Detect which cell encompasses the target text, then output its (X, Y) center coordinate. 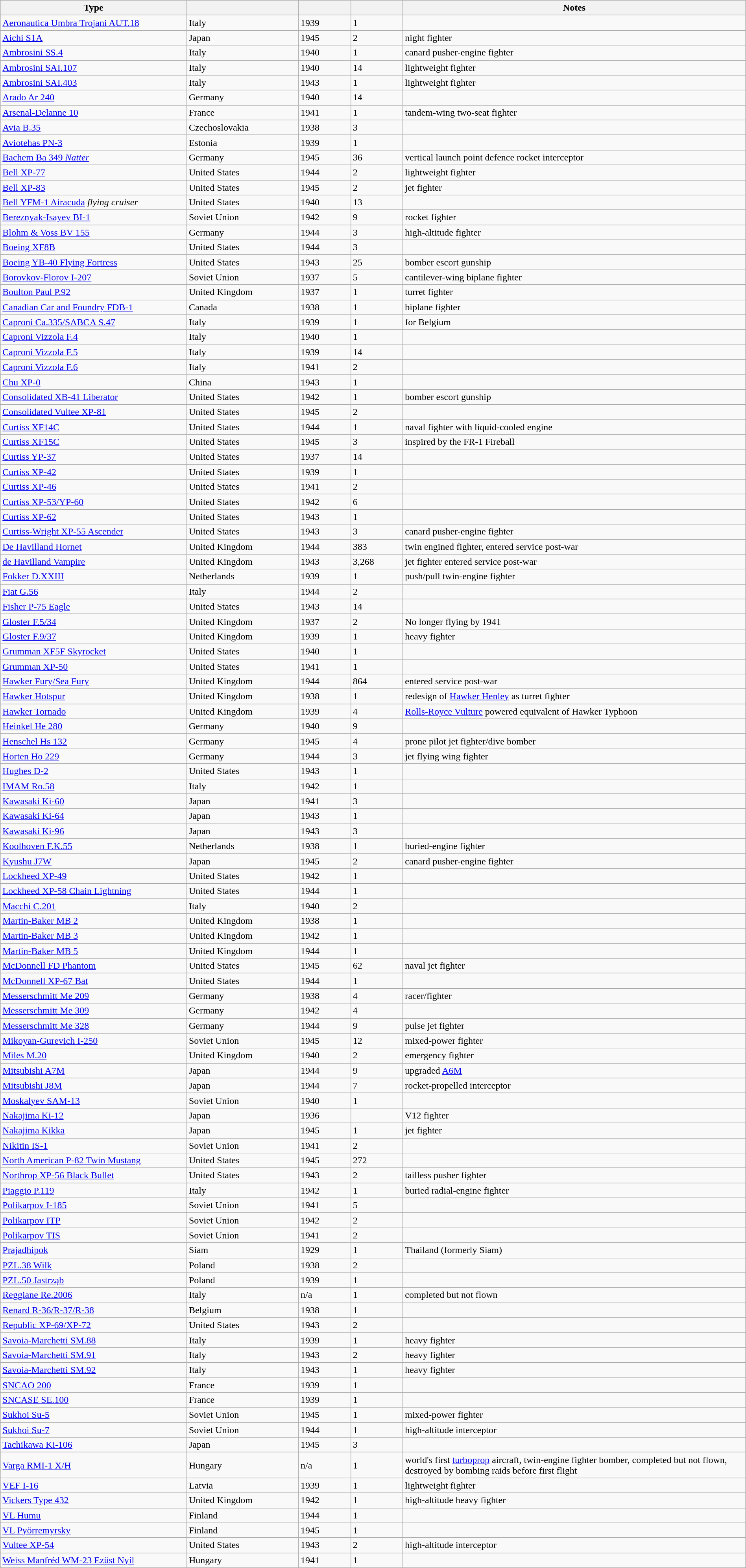
Caproni Vizzola F.4 (94, 337)
Fisher P-75 Eagle (94, 606)
Horten Ho 229 (94, 756)
Hughes D-2 (94, 771)
buried radial-engine fighter (574, 1190)
jet fighter entered service post-war (574, 562)
Nakajima Ki-12 (94, 1115)
Bell XP-83 (94, 188)
Consolidated XB-41 Liberator (94, 397)
Kawasaki Ki-96 (94, 831)
Bell XP-77 (94, 172)
Bachem Ba 349 Natter (94, 157)
Henschel Hs 132 (94, 741)
Arado Ar 240 (94, 98)
twin engined fighter, entered service post-war (574, 547)
Kawasaki Ki-60 (94, 801)
Nakajima Kikka (94, 1130)
864 (377, 682)
Miles M.20 (94, 1056)
Borovkov-Florov I-207 (94, 277)
upgraded A6M (574, 1071)
Type (94, 8)
Messerschmitt Me 328 (94, 1026)
China (242, 382)
Lockheed XP-58 Chain Lightning (94, 891)
1936 (325, 1115)
jet flying wing fighter (574, 756)
for Belgium (574, 322)
Kyushu J7W (94, 861)
IMAM Ro.58 (94, 786)
Polikarpov ITP (94, 1220)
Belgium (242, 1310)
Curtiss XP-53/YP-60 (94, 502)
Grumman XP-50 (94, 667)
Aichi S1A (94, 38)
turret fighter (574, 292)
25 (377, 262)
272 (377, 1161)
SNCAO 200 (94, 1385)
Arsenal-Delanne 10 (94, 112)
PZL.38 Wilk (94, 1265)
McDonnell XP-67 Bat (94, 981)
naval fighter with liquid-cooled engine (574, 427)
Canada (242, 307)
Gloster F.9/37 (94, 636)
Mikoyan-Gurevich I-250 (94, 1041)
Aeronautica Umbra Trojani AUT.18 (94, 23)
Macchi C.201 (94, 906)
Caproni Vizzola F.5 (94, 352)
Canadian Car and Foundry FDB-1 (94, 307)
Boeing YB-40 Flying Fortress (94, 262)
Blohm & Voss BV 155 (94, 232)
Messerschmitt Me 309 (94, 1011)
Curtiss XP-62 (94, 517)
Prajadhipok (94, 1250)
tailless pusher fighter (574, 1176)
Bereznyak-Isayev BI-1 (94, 217)
Mitsubishi A7M (94, 1071)
Caproni Vizzola F.6 (94, 367)
Vultee XP-54 (94, 1545)
Republic XP-69/XP-72 (94, 1325)
rocket fighter (574, 217)
Savoia-Marchetti SM.91 (94, 1355)
VL Humu (94, 1515)
Curtiss YP-37 (94, 457)
Avia B.35 (94, 127)
pulse jet fighter (574, 1026)
Vickers Type 432 (94, 1500)
36 (377, 157)
inspired by the FR-1 Fireball (574, 442)
Nikitin IS-1 (94, 1146)
Hawker Fury/Sea Fury (94, 682)
naval jet fighter (574, 966)
Ambrosini SAI.403 (94, 83)
night fighter (574, 38)
Tachikawa Ki-106 (94, 1445)
Gloster F.5/34 (94, 621)
cantilever-wing biplane fighter (574, 277)
entered service post-war (574, 682)
Koolhoven F.K.55 (94, 846)
Curtiss XF14C (94, 427)
Bell YFM-1 Airacuda flying cruiser (94, 203)
Boulton Paul P.92 (94, 292)
Savoia-Marchetti SM.92 (94, 1370)
VEF I-16 (94, 1485)
Martin-Baker MB 2 (94, 921)
Northrop XP-56 Black Bullet (94, 1176)
1929 (325, 1250)
racer/fighter (574, 996)
Boeing XF8B (94, 247)
3,268 (377, 562)
Mitsubishi J8M (94, 1085)
Hawker Tornado (94, 711)
vertical launch point defence rocket interceptor (574, 157)
V12 fighter (574, 1115)
Rolls-Royce Vulture powered equivalent of Hawker Typhoon (574, 711)
Notes (574, 8)
rocket-propelled interceptor (574, 1085)
Chu XP-0 (94, 382)
McDonnell FD Phantom (94, 966)
12 (377, 1041)
Curtiss-Wright XP-55 Ascender (94, 532)
high-altitude heavy fighter (574, 1500)
Sukhoi Su-5 (94, 1415)
Caproni Ca.335/SABCA S.47 (94, 322)
push/pull twin-engine fighter (574, 577)
Curtiss XP-42 (94, 472)
de Havilland Vampire (94, 562)
emergency fighter (574, 1056)
SNCASE SE.100 (94, 1400)
tandem-wing two-seat fighter (574, 112)
completed but not flown (574, 1295)
Estonia (242, 142)
North American P-82 Twin Mustang (94, 1161)
6 (377, 502)
Siam (242, 1250)
Fiat G.56 (94, 591)
Thailand (formerly Siam) (574, 1250)
Polikarpov TIS (94, 1235)
383 (377, 547)
Curtiss XP-46 (94, 487)
Reggiane Re.2006 (94, 1295)
prone pilot jet fighter/dive bomber (574, 741)
13 (377, 203)
Ambrosini SS.4 (94, 53)
Varga RMI-1 X/H (94, 1465)
redesign of Hawker Henley as turret fighter (574, 696)
Messerschmitt Me 209 (94, 996)
high-altitude fighter (574, 232)
De Havilland Hornet (94, 547)
Kawasaki Ki-64 (94, 816)
Weiss Manfréd WM-23 Ezüst Nyíl (94, 1560)
Consolidated Vultee XP-81 (94, 412)
Heinkel He 280 (94, 726)
Ambrosini SAI.107 (94, 68)
Moskalyev SAM-13 (94, 1100)
Hawker Hotspur (94, 696)
Polikarpov I-185 (94, 1205)
Lockheed XP-49 (94, 876)
Latvia (242, 1485)
Martin-Baker MB 5 (94, 951)
No longer flying by 1941 (574, 621)
buried-engine fighter (574, 846)
Piaggio P.119 (94, 1190)
Renard R-36/R-37/R-38 (94, 1310)
Sukhoi Su-7 (94, 1430)
biplane fighter (574, 307)
Savoia-Marchetti SM.88 (94, 1340)
Aviotehas PN-3 (94, 142)
Fokker D.XXIII (94, 577)
Curtiss XF15C (94, 442)
world's first turboprop aircraft, twin-engine fighter bomber, completed but not flown, destroyed by bombing raids before first flight (574, 1465)
VL Pyörremyrsky (94, 1530)
Grumman XF5F Skyrocket (94, 651)
7 (377, 1085)
Czechoslovakia (242, 127)
PZL.50 Jastrząb (94, 1280)
Martin-Baker MB 3 (94, 936)
62 (377, 966)
